Search for the cell housing the specified text and yield its (X, Y) center coordinate. 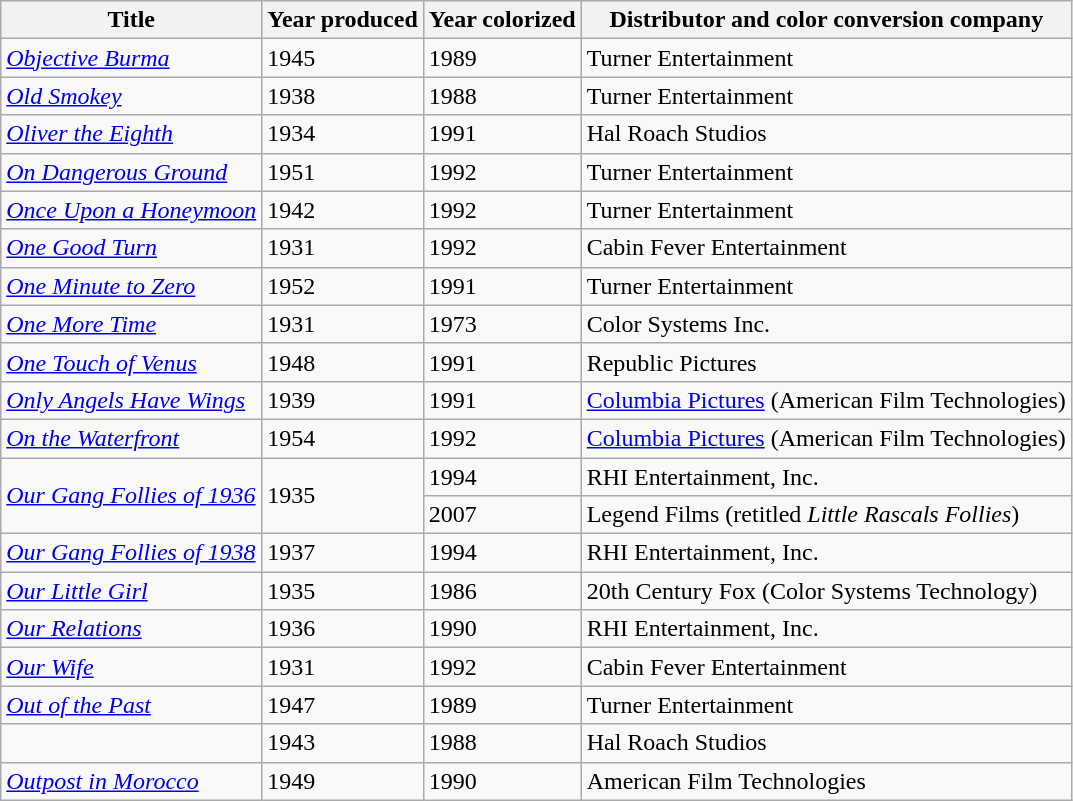
One Minute to Zero (132, 286)
1937 (343, 553)
Objective Burma (132, 58)
Our Wife (132, 667)
Distributor and color conversion company (826, 20)
1948 (343, 362)
1949 (343, 781)
Year colorized (502, 20)
Oliver the Eighth (132, 134)
1939 (343, 400)
1938 (343, 96)
One More Time (132, 324)
20th Century Fox (Color Systems Technology) (826, 591)
Republic Pictures (826, 362)
1934 (343, 134)
On Dangerous Ground (132, 172)
On the Waterfront (132, 438)
Year produced (343, 20)
One Touch of Venus (132, 362)
Outpost in Morocco (132, 781)
Out of the Past (132, 705)
Our Little Girl (132, 591)
1973 (502, 324)
Our Gang Follies of 1936 (132, 496)
Once Upon a Honeymoon (132, 210)
Color Systems Inc. (826, 324)
Legend Films (retitled Little Rascals Follies) (826, 515)
1951 (343, 172)
1945 (343, 58)
1942 (343, 210)
1943 (343, 743)
1936 (343, 629)
2007 (502, 515)
One Good Turn (132, 248)
1952 (343, 286)
Only Angels Have Wings (132, 400)
Our Relations (132, 629)
1947 (343, 705)
1954 (343, 438)
1986 (502, 591)
American Film Technologies (826, 781)
Title (132, 20)
Old Smokey (132, 96)
Our Gang Follies of 1938 (132, 553)
